Search for the cell housing the specified text and yield its [x, y] center coordinate. 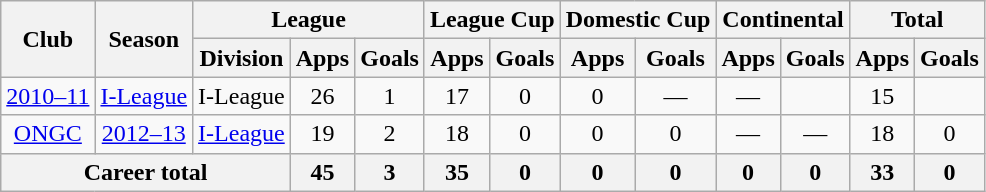
ONGC [48, 134]
1 [390, 96]
17 [456, 96]
45 [322, 172]
Continental [783, 20]
League [309, 20]
15 [882, 96]
League Cup [492, 20]
Season [144, 39]
2012–13 [144, 134]
Division [242, 58]
35 [456, 172]
Domestic Cup [638, 20]
26 [322, 96]
2010–11 [48, 96]
2 [390, 134]
19 [322, 134]
Club [48, 39]
3 [390, 172]
Career total [146, 172]
33 [882, 172]
Total [917, 20]
